Determine the (x, y) coordinate at the center of the cell enclosing the given text.  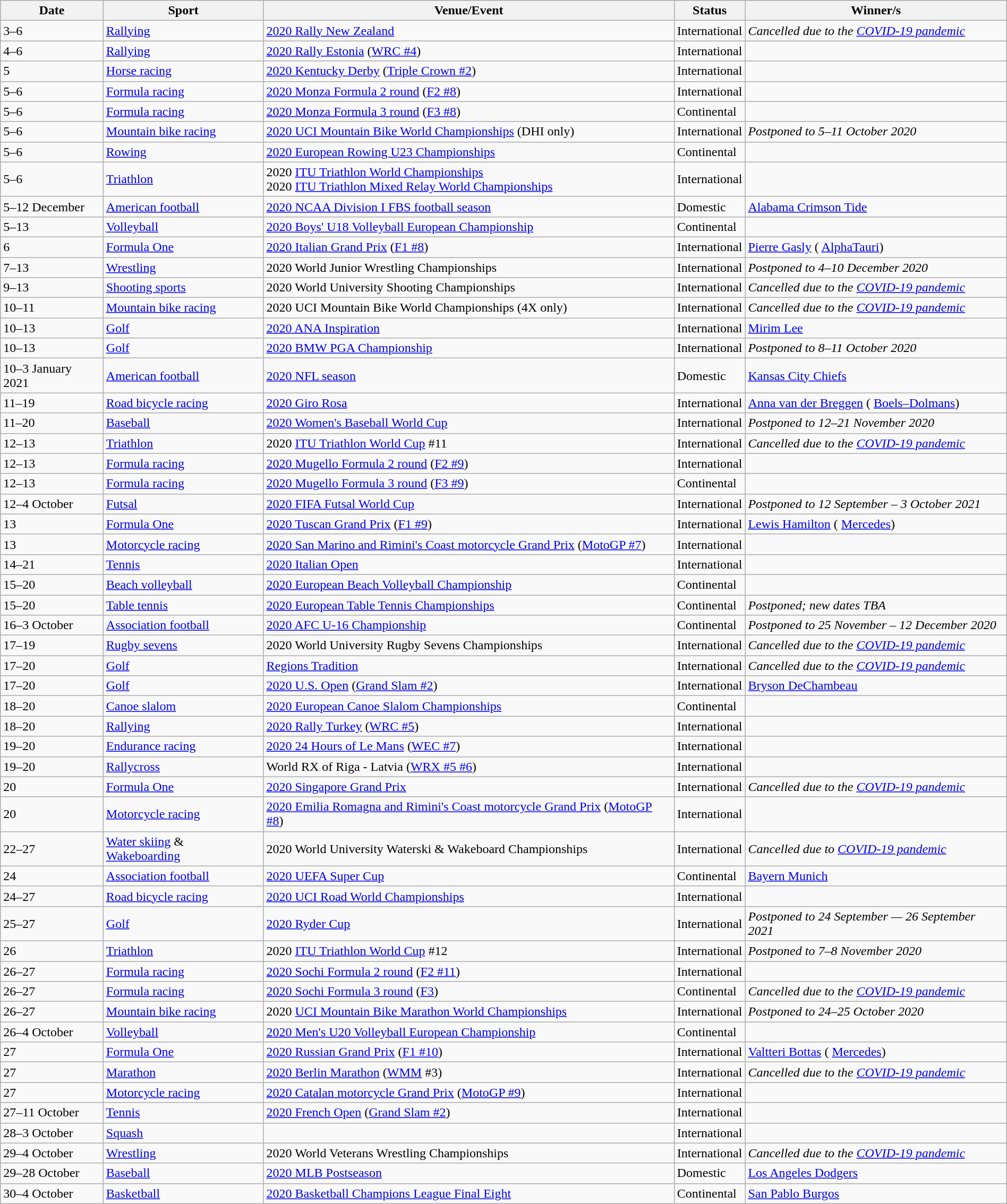
2020 UCI Mountain Bike World Championships (DHI only) (468, 132)
16–3 October (52, 625)
10–3 January 2021 (52, 376)
Futsal (183, 504)
2020 Giro Rosa (468, 403)
6 (52, 247)
2020 European Rowing U23 Championships (468, 152)
Status (710, 11)
2020 Boys' U18 Volleyball European Championship (468, 227)
12–4 October (52, 504)
Postponed to 4–10 December 2020 (876, 267)
Winner/s (876, 11)
Postponed to 12–21 November 2020 (876, 423)
2020 European Beach Volleyball Championship (468, 584)
2020 Kentucky Derby (Triple Crown #2) (468, 71)
2020 AFC U-16 Championship (468, 625)
Lewis Hamilton ( Mercedes) (876, 524)
2020 World University Rugby Sevens Championships (468, 646)
2020 UCI Road World Championships (468, 896)
11–20 (52, 423)
14–21 (52, 564)
2020 ITU Triathlon World Cup #12 (468, 951)
Regions Tradition (468, 666)
5–13 (52, 227)
2020 ANA Inspiration (468, 328)
Date (52, 11)
Bryson DeChambeau (876, 686)
2020 Basketball Champions League Final Eight (468, 1193)
2020 UEFA Super Cup (468, 876)
Postponed to 7–8 November 2020 (876, 951)
2020 San Marino and Rimini's Coast motorcycle Grand Prix (MotoGP #7) (468, 544)
26 (52, 951)
San Pablo Burgos (876, 1193)
Kansas City Chiefs (876, 376)
2020 Mugello Formula 3 round (F3 #9) (468, 484)
2020 Ryder Cup (468, 924)
Bayern Munich (876, 876)
2020 Rally New Zealand (468, 31)
Postponed to 5–11 October 2020 (876, 132)
Postponed; new dates TBA (876, 605)
3–6 (52, 31)
27–11 October (52, 1113)
Beach volleyball (183, 584)
Cancelled due to COVID-19 pandemic (876, 848)
Alabama Crimson Tide (876, 207)
Postponed to 12 September – 3 October 2021 (876, 504)
2020 U.S. Open (Grand Slam #2) (468, 686)
2020 ITU Triathlon World Championships 2020 ITU Triathlon Mixed Relay World Championships (468, 179)
Endurance racing (183, 746)
2020 Women's Baseball World Cup (468, 423)
29–4 October (52, 1153)
Rallycross (183, 767)
30–4 October (52, 1193)
26–4 October (52, 1032)
7–13 (52, 267)
22–27 (52, 848)
9–13 (52, 288)
2020 BMW PGA Championship (468, 348)
Canoe slalom (183, 706)
Water skiing & Wakeboarding (183, 848)
10–11 (52, 308)
Shooting sports (183, 288)
2020 Tuscan Grand Prix (F1 #9) (468, 524)
2020 World Junior Wrestling Championships (468, 267)
2020 World University Shooting Championships (468, 288)
2020 Sochi Formula 2 round (F2 #11) (468, 971)
2020 Sochi Formula 3 round (F3) (468, 992)
2020 Singapore Grand Prix (468, 787)
World RX of Riga - Latvia (WRX #5 #6) (468, 767)
Postponed to 25 November – 12 December 2020 (876, 625)
Valtteri Bottas ( Mercedes) (876, 1052)
Postponed to 24–25 October 2020 (876, 1012)
Horse racing (183, 71)
2020 Monza Formula 3 round (F3 #8) (468, 111)
2020 Men's U20 Volleyball European Championship (468, 1032)
2020 Emilia Romagna and Rimini's Coast motorcycle Grand Prix (MotoGP #8) (468, 814)
2020 World University Waterski & Wakeboard Championships (468, 848)
2020 World Veterans Wrestling Championships (468, 1153)
28–3 October (52, 1133)
2020 ITU Triathlon World Cup #11 (468, 443)
2020 French Open (Grand Slam #2) (468, 1113)
2020 Catalan motorcycle Grand Prix (MotoGP #9) (468, 1093)
Squash (183, 1133)
Rugby sevens (183, 646)
Table tennis (183, 605)
2020 European Table Tennis Championships (468, 605)
Pierre Gasly ( AlphaTauri) (876, 247)
2020 Italian Open (468, 564)
2020 European Canoe Slalom Championships (468, 706)
2020 24 Hours of Le Mans (WEC #7) (468, 746)
2020 Italian Grand Prix (F1 #8) (468, 247)
2020 Rally Turkey (WRC #5) (468, 726)
Rowing (183, 152)
Postponed to 24 September — 26 September 2021 (876, 924)
2020 FIFA Futsal World Cup (468, 504)
Sport (183, 11)
2020 Rally Estonia (WRC #4) (468, 51)
24 (52, 876)
Venue/Event (468, 11)
2020 Berlin Marathon (WMM #3) (468, 1072)
5 (52, 71)
2020 NFL season (468, 376)
2020 UCI Mountain Bike Marathon World Championships (468, 1012)
24–27 (52, 896)
17–19 (52, 646)
2020 UCI Mountain Bike World Championships (4X only) (468, 308)
4–6 (52, 51)
11–19 (52, 403)
2020 Monza Formula 2 round (F2 #8) (468, 91)
2020 Mugello Formula 2 round (F2 #9) (468, 463)
Anna van der Breggen ( Boels–Dolmans) (876, 403)
25–27 (52, 924)
2020 Russian Grand Prix (F1 #10) (468, 1052)
29–28 October (52, 1173)
Basketball (183, 1193)
Mirim Lee (876, 328)
Marathon (183, 1072)
5–12 December (52, 207)
Los Angeles Dodgers (876, 1173)
2020 NCAA Division I FBS football season (468, 207)
2020 MLB Postseason (468, 1173)
Postponed to 8–11 October 2020 (876, 348)
